Detect which cell encompasses the target text, then output its (x, y) center coordinate. 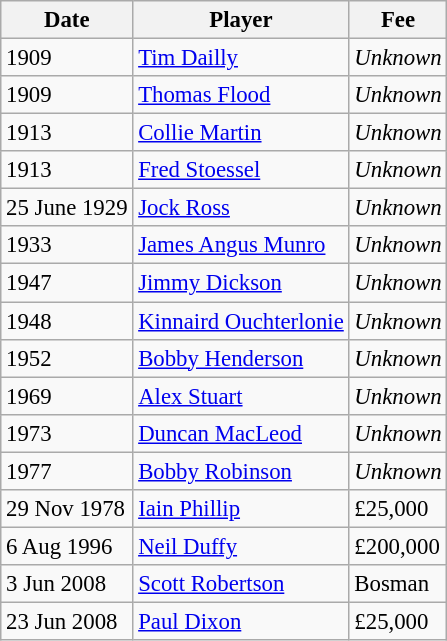
Scott Robertson (241, 584)
Paul Dixon (241, 621)
Alex Stuart (241, 396)
1947 (67, 283)
Thomas Flood (241, 95)
6 Aug 1996 (67, 546)
Jimmy Dickson (241, 283)
3 Jun 2008 (67, 584)
Iain Phillip (241, 509)
1952 (67, 358)
Neil Duffy (241, 546)
1969 (67, 396)
29 Nov 1978 (67, 509)
Bosman (398, 584)
Kinnaird Ouchterlonie (241, 321)
1977 (67, 471)
25 June 1929 (67, 208)
Player (241, 20)
Bobby Robinson (241, 471)
James Angus Munro (241, 245)
Date (67, 20)
Jock Ross (241, 208)
Tim Dailly (241, 58)
1933 (67, 245)
Fred Stoessel (241, 170)
1973 (67, 433)
Fee (398, 20)
Collie Martin (241, 133)
Duncan MacLeod (241, 433)
Bobby Henderson (241, 358)
£200,000 (398, 546)
1948 (67, 321)
23 Jun 2008 (67, 621)
